Pinpoint the cell where the given text exists, returning its [x, y] midpoint coordinate. 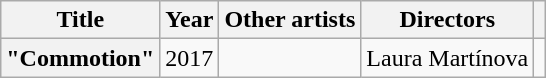
Laura Martínova [448, 58]
Other artists [290, 20]
2017 [190, 58]
"Commotion" [80, 58]
Year [190, 20]
Directors [448, 20]
Title [80, 20]
